Capture the cell that displays the provided text and extract its (x, y) central coordinate. 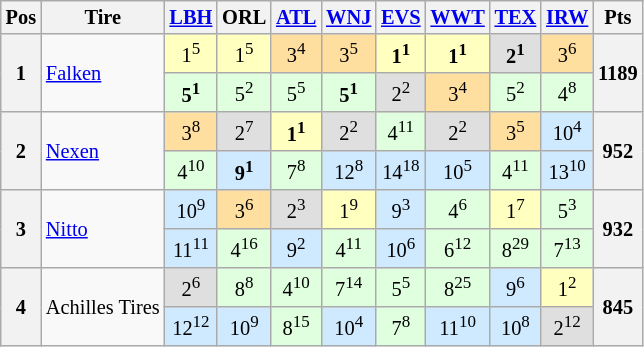
1189 (618, 73)
Pts (618, 17)
3 (21, 229)
ATL (296, 17)
IRW (567, 17)
952 (618, 151)
Falken (103, 73)
Tire (103, 17)
1111 (192, 248)
714 (348, 288)
48 (567, 92)
1212 (192, 326)
Achilles Tires (103, 307)
932 (618, 229)
1110 (458, 326)
WWT (458, 17)
21 (516, 54)
108 (516, 326)
2 (21, 151)
105 (458, 170)
TEX (516, 17)
46 (458, 210)
WNJ (348, 17)
212 (567, 326)
4 (21, 307)
106 (400, 248)
825 (458, 288)
93 (400, 210)
92 (296, 248)
96 (516, 288)
1 (21, 73)
53 (567, 210)
38 (192, 132)
Nitto (103, 229)
612 (458, 248)
12 (567, 288)
EVS (400, 17)
128 (348, 170)
27 (244, 132)
1418 (400, 170)
23 (296, 210)
815 (296, 326)
26 (192, 288)
845 (618, 307)
Nexen (103, 151)
713 (567, 248)
829 (516, 248)
17 (516, 210)
1310 (567, 170)
91 (244, 170)
416 (244, 248)
LBH (192, 17)
ORL (244, 17)
Pos (21, 17)
88 (244, 288)
19 (348, 210)
